Output the (X, Y) coordinate of the center of the cell containing the given text.  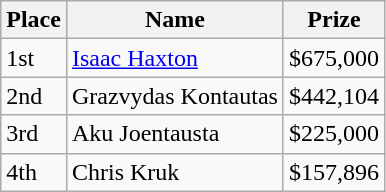
Place (34, 20)
$225,000 (334, 134)
$675,000 (334, 58)
Isaac Haxton (174, 58)
Aku Joentausta (174, 134)
2nd (34, 96)
3rd (34, 134)
Prize (334, 20)
$442,104 (334, 96)
1st (34, 58)
Chris Kruk (174, 172)
Name (174, 20)
$157,896 (334, 172)
4th (34, 172)
Grazvydas Kontautas (174, 96)
